Pinpoint the cell where the given text exists, returning its [x, y] midpoint coordinate. 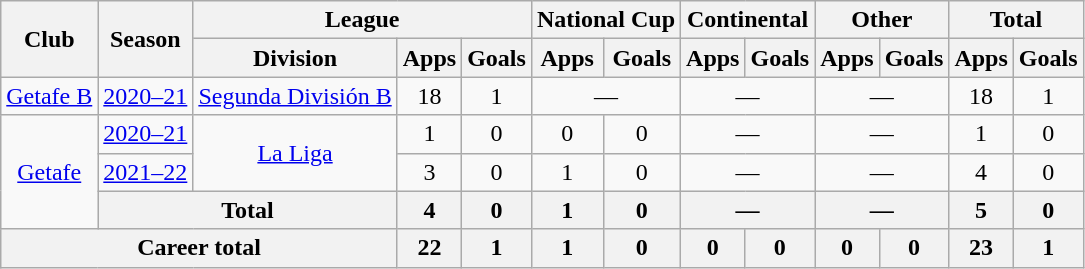
Career total [199, 248]
League [362, 20]
2021–22 [146, 172]
Continental [748, 20]
23 [981, 248]
Club [50, 39]
Division [295, 58]
Segunda División B [295, 96]
22 [429, 248]
National Cup [606, 20]
Getafe [50, 172]
Other [882, 20]
3 [429, 172]
Season [146, 39]
La Liga [295, 153]
5 [981, 210]
Getafe B [50, 96]
